Provide the (X, Y) coordinate of the cell's center where the given text is located.  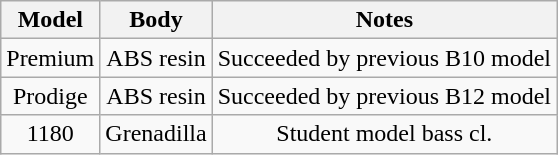
Body (156, 20)
Student model bass cl. (384, 134)
Model (50, 20)
1180 (50, 134)
Succeeded by previous B12 model (384, 96)
Notes (384, 20)
Prodige (50, 96)
Premium (50, 58)
Grenadilla (156, 134)
Succeeded by previous B10 model (384, 58)
